Search for the cell housing the specified text and yield its [x, y] center coordinate. 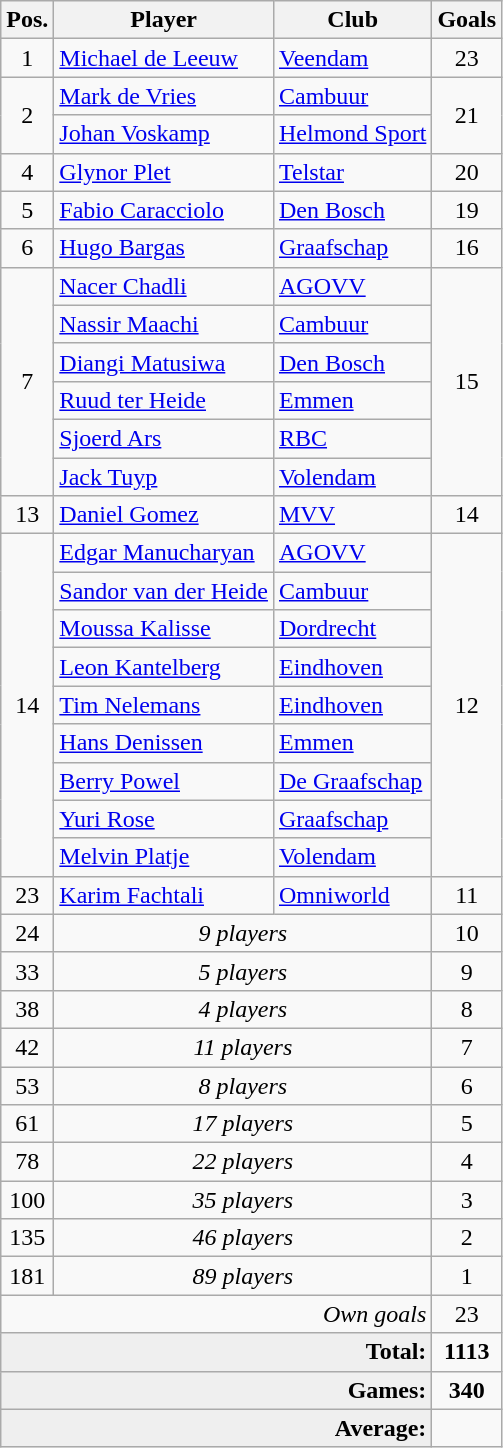
100 [28, 1200]
78 [28, 1162]
11 [467, 895]
Total: [216, 1352]
11 players [243, 1047]
4 players [243, 1009]
Melvin Platje [164, 857]
Mark de Vries [164, 96]
Tim Nelemans [164, 705]
Diangi Matusiwa [164, 362]
53 [28, 1085]
Dordrecht [352, 629]
Yuri Rose [164, 819]
38 [28, 1009]
Michael de Leeuw [164, 58]
8 players [243, 1085]
Hans Denissen [164, 743]
Veendam [352, 58]
Pos. [28, 20]
Own goals [216, 1314]
1113 [467, 1352]
89 players [243, 1276]
135 [28, 1238]
35 players [243, 1200]
33 [28, 971]
19 [467, 210]
Sandor van der Heide [164, 591]
Berry Powel [164, 781]
RBC [352, 438]
Telstar [352, 172]
Helmond Sport [352, 134]
21 [467, 115]
Daniel Gomez [164, 515]
Johan Voskamp [164, 134]
16 [467, 248]
Ruud ter Heide [164, 400]
12 [467, 706]
Karim Fachtali [164, 895]
61 [28, 1124]
Jack Tuyp [164, 477]
Glynor Plet [164, 172]
9 [467, 971]
Nacer Chadli [164, 286]
8 [467, 1009]
22 players [243, 1162]
181 [28, 1276]
15 [467, 381]
5 players [243, 971]
Hugo Bargas [164, 248]
9 players [243, 933]
Average: [216, 1428]
MVV [352, 515]
24 [28, 933]
46 players [243, 1238]
Leon Kantelberg [164, 667]
17 players [243, 1124]
Player [164, 20]
13 [28, 515]
Sjoerd Ars [164, 438]
Edgar Manucharyan [164, 553]
Club [352, 20]
Nassir Maachi [164, 324]
3 [467, 1200]
340 [467, 1390]
10 [467, 933]
Games: [216, 1390]
Omniworld [352, 895]
Goals [467, 20]
42 [28, 1047]
Fabio Caracciolo [164, 210]
De Graafschap [352, 781]
20 [467, 172]
Moussa Kalisse [164, 629]
